Identify which cell holds the provided text, then report its [X, Y] central coordinate. 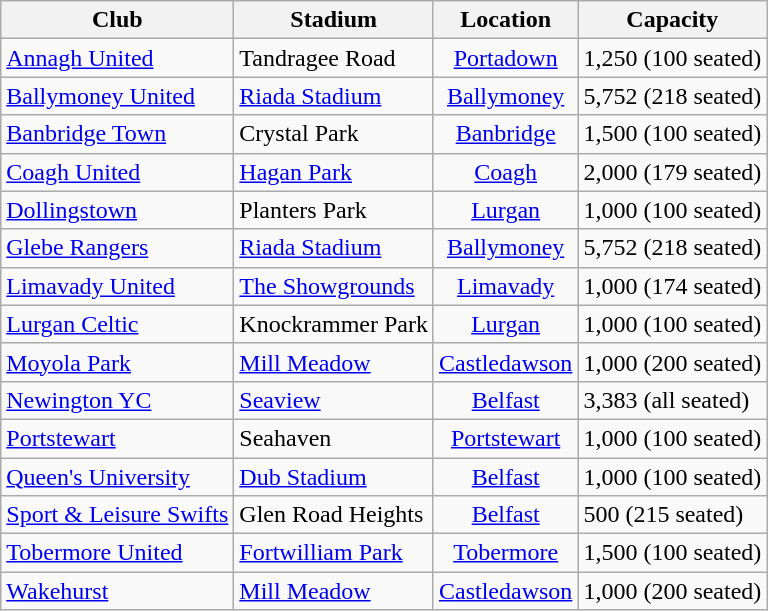
Limavady [505, 286]
Tobermore [505, 553]
Planters Park [334, 210]
Newington YC [118, 400]
Sport & Leisure Swifts [118, 515]
The Showgrounds [334, 286]
Hagan Park [334, 172]
Coagh United [118, 172]
Limavady United [118, 286]
Coagh [505, 172]
500 (215 seated) [672, 515]
Seaview [334, 400]
Fortwilliam Park [334, 553]
Lurgan Celtic [118, 324]
Moyola Park [118, 362]
Ballymoney United [118, 96]
Crystal Park [334, 134]
Tobermore United [118, 553]
Seahaven [334, 438]
Knockrammer Park [334, 324]
Club [118, 20]
1,000 (174 seated) [672, 286]
Dub Stadium [334, 477]
2,000 (179 seated) [672, 172]
Glen Road Heights [334, 515]
Dollingstown [118, 210]
Location [505, 20]
Annagh United [118, 58]
Wakehurst [118, 591]
Capacity [672, 20]
Portadown [505, 58]
Glebe Rangers [118, 248]
Stadium [334, 20]
Queen's University [118, 477]
Banbridge Town [118, 134]
Banbridge [505, 134]
Tandragee Road [334, 58]
1,250 (100 seated) [672, 58]
3,383 (all seated) [672, 400]
